Find where the given text appears and provide that cell's center as [x, y] coordinate. 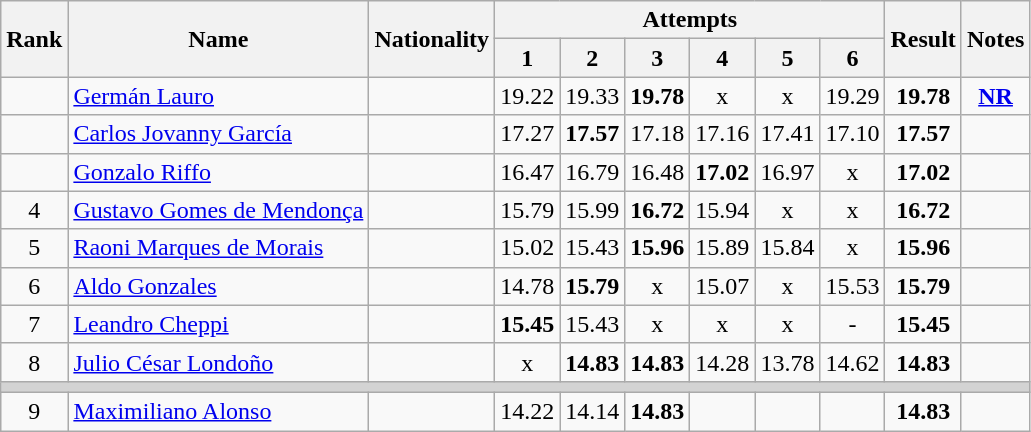
17.27 [528, 134]
14.14 [592, 411]
15.84 [788, 248]
Notes [995, 39]
15.07 [722, 286]
16.48 [658, 172]
- [852, 324]
Raoni Marques de Morais [218, 248]
17.41 [788, 134]
Aldo Gonzales [218, 286]
Maximiliano Alonso [218, 411]
14.22 [528, 411]
14.28 [722, 362]
NR [995, 96]
3 [658, 58]
19.29 [852, 96]
Carlos Jovanny García [218, 134]
Leandro Cheppi [218, 324]
17.10 [852, 134]
7 [34, 324]
15.94 [722, 210]
17.18 [658, 134]
17.16 [722, 134]
Attempts [690, 20]
15.89 [722, 248]
8 [34, 362]
Name [218, 39]
15.53 [852, 286]
Gonzalo Riffo [218, 172]
Julio César Londoño [218, 362]
9 [34, 411]
13.78 [788, 362]
14.78 [528, 286]
19.22 [528, 96]
1 [528, 58]
Germán Lauro [218, 96]
16.97 [788, 172]
15.02 [528, 248]
16.79 [592, 172]
2 [592, 58]
Gustavo Gomes de Mendonça [218, 210]
Nationality [432, 39]
15.99 [592, 210]
19.33 [592, 96]
Result [923, 39]
14.62 [852, 362]
Rank [34, 39]
16.47 [528, 172]
